Search for the cell housing the specified text and yield its [X, Y] center coordinate. 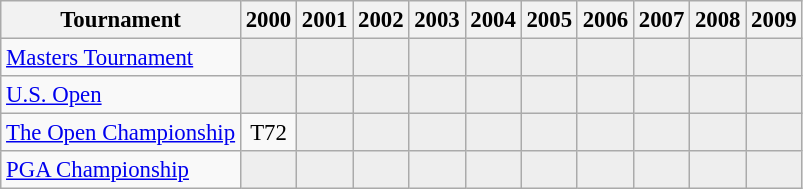
Masters Tournament [121, 58]
2005 [549, 20]
2004 [493, 20]
2000 [268, 20]
PGA Championship [121, 170]
The Open Championship [121, 133]
U.S. Open [121, 95]
Tournament [121, 20]
2009 [774, 20]
T72 [268, 133]
2006 [605, 20]
2001 [325, 20]
2003 [437, 20]
2002 [381, 20]
2008 [718, 20]
2007 [661, 20]
